For the text-containing cell, return its midpoint in (X, Y) coordinate format. 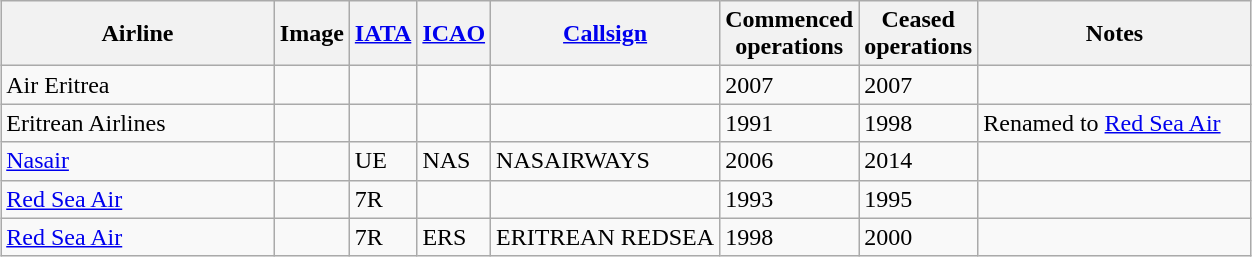
2014 (918, 161)
NAS (454, 161)
1991 (790, 123)
UE (383, 161)
1995 (918, 199)
IATA (383, 34)
Renamed to Red Sea Air (1115, 123)
2000 (918, 237)
ERITREAN REDSEA (606, 237)
ICAO (454, 34)
Air Eritrea (138, 85)
Nasair (138, 161)
Image (312, 34)
Notes (1115, 34)
Commencedoperations (790, 34)
1993 (790, 199)
Eritrean Airlines (138, 123)
Ceasedoperations (918, 34)
2006 (790, 161)
ERS (454, 237)
Callsign (606, 34)
NASAIRWAYS (606, 161)
Airline (138, 34)
